Identify which cell holds the provided text, then report its (X, Y) central coordinate. 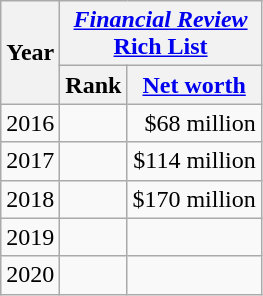
Financial ReviewRich List (161, 34)
$68 million (194, 123)
2017 (30, 161)
2018 (30, 199)
2020 (30, 275)
2016 (30, 123)
Rank (94, 85)
$114 million (194, 161)
Net worth (194, 85)
2019 (30, 237)
Year (30, 52)
$170 million (194, 199)
